Provide the (X, Y) coordinate of the cell's center where the given text is located.  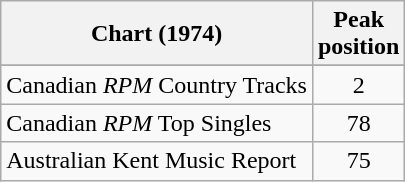
78 (358, 123)
Australian Kent Music Report (157, 161)
Peakposition (358, 34)
Chart (1974) (157, 34)
2 (358, 85)
Canadian RPM Top Singles (157, 123)
Canadian RPM Country Tracks (157, 85)
75 (358, 161)
